Capture the cell that displays the provided text and extract its [X, Y] central coordinate. 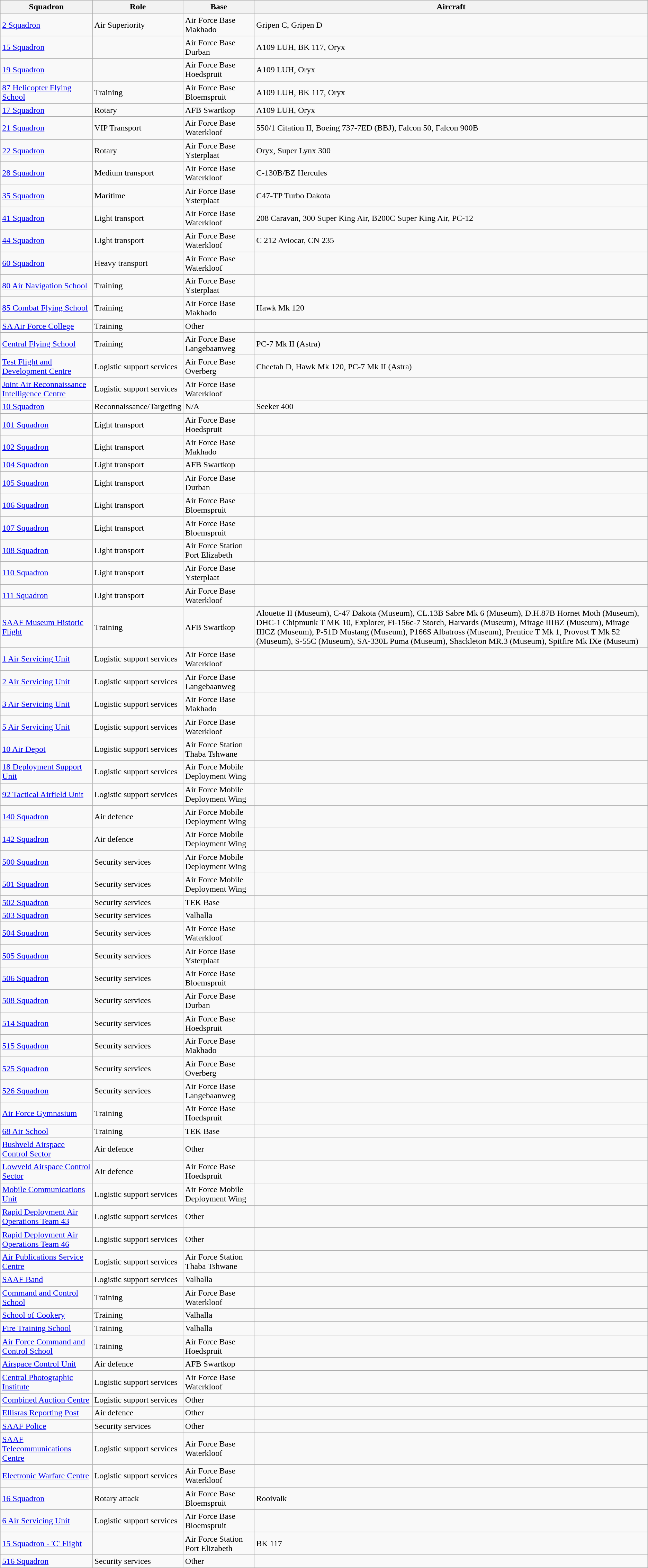
2 Squadron [46, 25]
22 Squadron [46, 150]
110 Squadron [46, 573]
504 Squadron [46, 933]
505 Squadron [46, 955]
School of Cookery [46, 1315]
87 Helicopter Flying School [46, 92]
Rapid Deployment Air Operations Team 46 [46, 1239]
106 Squadron [46, 505]
Rooivalk [451, 1498]
5 Air Servicing Unit [46, 727]
Air Force Gymnasium [46, 1113]
525 Squadron [46, 1068]
516 Squadron [46, 1561]
92 Tactical Airfield Unit [46, 794]
Command and Control School [46, 1297]
19 Squadron [46, 70]
208 Caravan, 300 Super King Air, B200C Super King Air, PC-12 [451, 218]
Test Flight and Development Centre [46, 366]
Electronic Warfare Centre [46, 1476]
Mobile Communications Unit [46, 1194]
16 Squadron [46, 1498]
500 Squadron [46, 862]
526 Squadron [46, 1091]
503 Squadron [46, 915]
15 Squadron - 'C' Flight [46, 1543]
17 Squadron [46, 110]
SA Air Force College [46, 326]
Air Superiority [138, 25]
508 Squadron [46, 1001]
1 Air Servicing Unit [46, 659]
Hawk Mk 120 [451, 308]
515 Squadron [46, 1046]
15 Squadron [46, 47]
2 Air Servicing Unit [46, 682]
C-130B/BZ Hercules [451, 173]
Medium transport [138, 173]
550/1 Citation II, Boeing 737-7ED (BBJ), Falcon 50, Falcon 900B [451, 128]
Combined Auction Centre [46, 1400]
Rapid Deployment Air Operations Team 43 [46, 1216]
Base [219, 7]
Air Force Command and Control School [46, 1346]
BK 117 [451, 1543]
Heavy transport [138, 263]
N/A [219, 407]
Oryx, Super Lynx 300 [451, 150]
Central Flying School [46, 344]
514 Squadron [46, 1023]
21 Squadron [46, 128]
80 Air Navigation School [46, 286]
140 Squadron [46, 817]
SAAF Museum Historic Flight [46, 627]
502 Squadron [46, 902]
Maritime [138, 195]
Fire Training School [46, 1328]
18 Deployment Support Unit [46, 772]
Air Publications Service Centre [46, 1261]
SAAF Police [46, 1426]
68 Air School [46, 1131]
Squadron [46, 7]
3 Air Servicing Unit [46, 704]
Joint Air Reconnaissance Intelligence Centre [46, 389]
101 Squadron [46, 424]
60 Squadron [46, 263]
35 Squadron [46, 195]
Central Photographic Institute [46, 1382]
Aircraft [451, 7]
Reconnaissance/Targeting [138, 407]
VIP Transport [138, 128]
108 Squadron [46, 550]
44 Squadron [46, 240]
107 Squadron [46, 528]
C 212 Aviocar, CN 235 [451, 240]
SAAF Band [46, 1279]
6 Air Servicing Unit [46, 1521]
506 Squadron [46, 978]
Bushveld Airspace Control Sector [46, 1149]
28 Squadron [46, 173]
Ellisras Reporting Post [46, 1413]
104 Squadron [46, 465]
142 Squadron [46, 839]
10 Air Depot [46, 749]
Rotary attack [138, 1498]
C47-TP Turbo Dakota [451, 195]
Lowveld Airspace Control Sector [46, 1171]
85 Combat Flying School [46, 308]
PC-7 Mk II (Astra) [451, 344]
Role [138, 7]
Seeker 400 [451, 407]
Gripen C, Gripen D [451, 25]
111 Squadron [46, 595]
10 Squadron [46, 407]
SAAF Telecommunications Centre [46, 1449]
105 Squadron [46, 483]
Airspace Control Unit [46, 1364]
102 Squadron [46, 447]
Cheetah D, Hawk Mk 120, PC-7 Mk II (Astra) [451, 366]
501 Squadron [46, 884]
41 Squadron [46, 218]
